Detect which cell encompasses the target text, then output its (x, y) center coordinate. 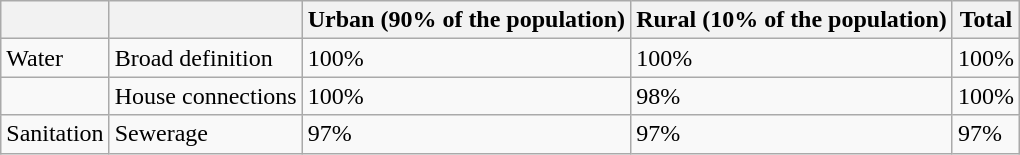
Broad definition (206, 58)
Sanitation (55, 134)
House connections (206, 96)
Sewerage (206, 134)
98% (792, 96)
Total (986, 20)
Rural (10% of the population) (792, 20)
Water (55, 58)
Urban (90% of the population) (466, 20)
